Extract the [X, Y] coordinate from the center of the cell holding the provided text.  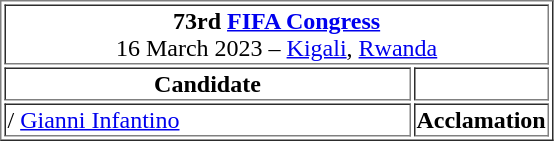
Candidate [207, 84]
73rd FIFA Congress16 March 2023 – Kigali, Rwanda [276, 34]
Acclamation [480, 120]
/ Gianni Infantino [207, 120]
